Search for the cell housing the specified text and yield its (X, Y) center coordinate. 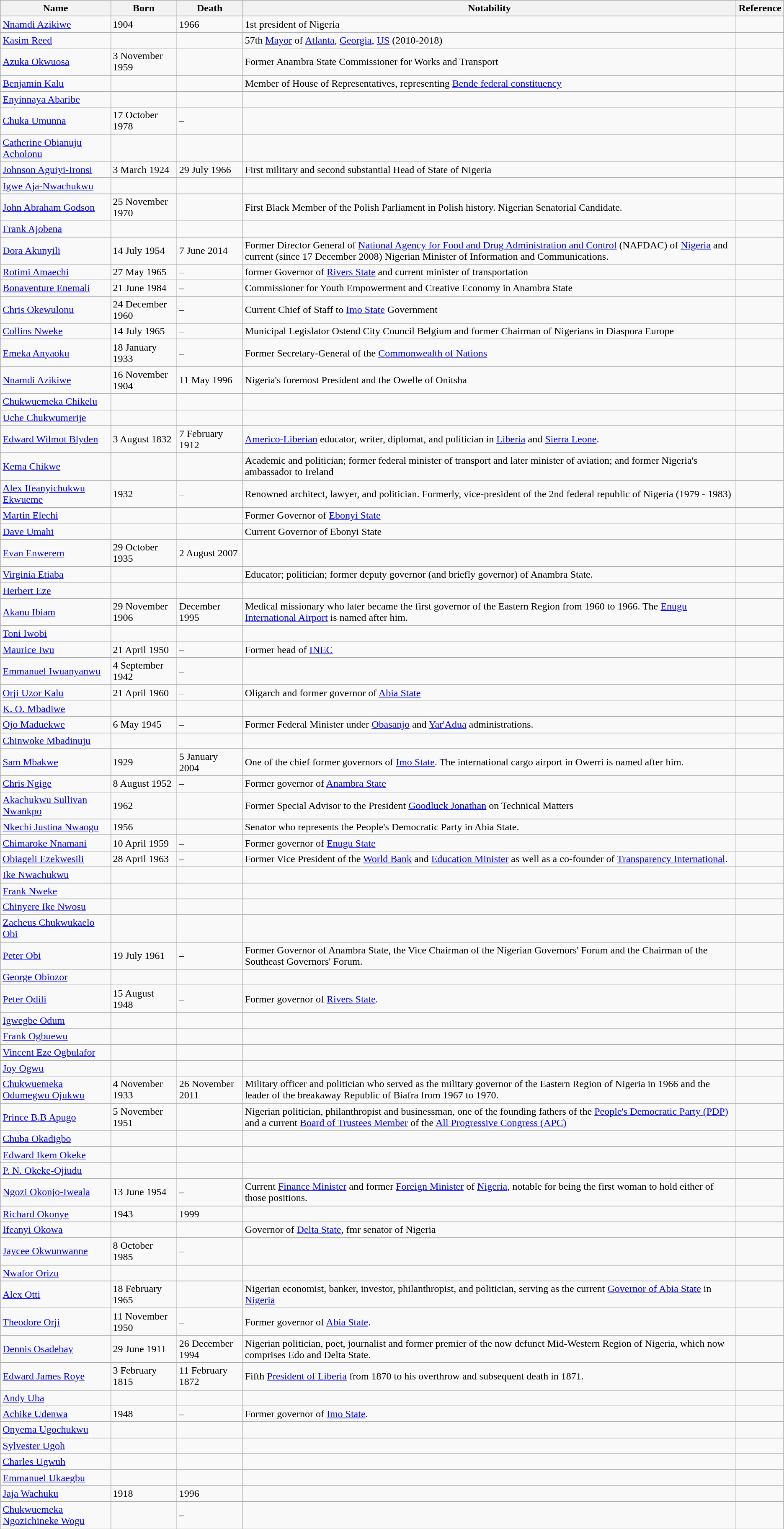
Ifeanyi Okowa (55, 1230)
Chukwuemeka Odumegwu Ojukwu (55, 1090)
First military and second substantial Head of State of Nigeria (489, 170)
Chukwuemeka Ngozichineke Wogu (55, 1515)
Frank Ajobena (55, 229)
John Abraham Godson (55, 207)
21 April 1950 (144, 650)
1932 (144, 493)
14 July 1954 (144, 251)
Onyema Ugochukwu (55, 1430)
18 January 1933 (144, 353)
Catherine Obianuju Acholonu (55, 148)
Ojo Maduekwe (55, 725)
14 July 1965 (144, 331)
Americo-Liberian educator, writer, diplomat, and politician in Liberia and Sierra Leone. (489, 439)
1st president of Nigeria (489, 24)
Current Chief of Staff to Imo State Government (489, 310)
Renowned architect, lawyer, and politician. Formerly, vice-president of the 2nd federal republic of Nigeria (1979 - 1983) (489, 493)
Akanu Ibiam (55, 612)
Toni Iwobi (55, 634)
Former head of INEC (489, 650)
Notability (489, 8)
former Governor of Rivers State and current minister of transportation (489, 272)
Nigeria's foremost President and the Owelle of Onitsha (489, 380)
21 June 1984 (144, 288)
29 October 1935 (144, 553)
Dennis Osadebay (55, 1349)
1948 (144, 1414)
17 October 1978 (144, 121)
1966 (209, 24)
29 July 1966 (209, 170)
10 April 1959 (144, 843)
First Black Member of the Polish Parliament in Polish history. Nigerian Senatorial Candidate. (489, 207)
Emmanuel Iwuanyanwu (55, 671)
Obiageli Ezekwesili (55, 859)
Zacheus Chukwukaelo Obi (55, 928)
Akachukwu Sullivan Nwankpo (55, 805)
25 November 1970 (144, 207)
Achike Udenwa (55, 1414)
1962 (144, 805)
Martin Elechi (55, 515)
11 November 1950 (144, 1322)
Nigerian politician, poet, journalist and former premier of the now defunct Mid-Western Region of Nigeria, which now comprises Edo and Delta State. (489, 1349)
Former Federal Minister under Obasanjo and Yar'Adua administrations. (489, 725)
Current Finance Minister and former Foreign Minister of Nigeria, notable for being the first woman to hold either of those positions. (489, 1192)
Death (209, 8)
19 July 1961 (144, 956)
13 June 1954 (144, 1192)
8 October 1985 (144, 1252)
27 May 1965 (144, 272)
Emmanuel Ukaegbu (55, 1477)
6 May 1945 (144, 725)
Joy Ogwu (55, 1068)
Fifth President of Liberia from 1870 to his overthrow and subsequent death in 1871. (489, 1377)
Frank Ogbuewu (55, 1036)
21 April 1960 (144, 693)
1956 (144, 827)
5 January 2004 (209, 762)
Collins Nweke (55, 331)
3 August 1832 (144, 439)
Evan Enwerem (55, 553)
Ike Nwachukwu (55, 875)
18 February 1965 (144, 1294)
Edward Wilmot Blyden (55, 439)
5 November 1951 (144, 1117)
Jaja Wachuku (55, 1493)
Jaycee Okwunwanne (55, 1252)
Chris Okewulonu (55, 310)
Nwafor Orizu (55, 1273)
1929 (144, 762)
Kema Chikwe (55, 467)
3 November 1959 (144, 62)
December 1995 (209, 612)
Prince B.B Apugo (55, 1117)
Dave Umahi (55, 531)
Former governor of Rivers State. (489, 999)
1999 (209, 1214)
Former Secretary-General of the Commonwealth of Nations (489, 353)
Commissioner for Youth Empowerment and Creative Economy in Anambra State (489, 288)
Kasim Reed (55, 40)
Ngozi Okonjo-Iweala (55, 1192)
Member of House of Representatives, representing Bende federal constituency (489, 83)
Nigerian economist, banker, investor, philanthropist, and politician, serving as the current Governor of Abia State in Nigeria (489, 1294)
Nkechi Justina Nwaogu (55, 827)
Maurice Iwu (55, 650)
24 December 1960 (144, 310)
Johnson Aguiyi-Ironsi (55, 170)
K. O. Mbadiwe (55, 709)
Emeka Anyaoku (55, 353)
Enyinnaya Abaribe (55, 99)
8 August 1952 (144, 784)
Theodore Orji (55, 1322)
Chuba Okadigbo (55, 1139)
Edward James Roye (55, 1377)
Born (144, 8)
26 November 2011 (209, 1090)
Andy Uba (55, 1398)
15 August 1948 (144, 999)
P. N. Okeke-Ojiudu (55, 1170)
Academic and politician; former federal minister of transport and later minister of aviation; and former Nigeria's ambassador to Ireland (489, 467)
Alex Otti (55, 1294)
Educator; politician; former deputy governor (and briefly governor) of Anambra State. (489, 574)
4 November 1933 (144, 1090)
Igwe Aja-Nwachukwu (55, 186)
Governor of Delta State, fmr senator of Nigeria (489, 1230)
Name (55, 8)
3 February 1815 (144, 1377)
1943 (144, 1214)
Former governor of Abia State. (489, 1322)
Azuka Okwuosa (55, 62)
Bonaventure Enemali (55, 288)
29 June 1911 (144, 1349)
7 June 2014 (209, 251)
Oligarch and former governor of Abia State (489, 693)
Charles Ugwuh (55, 1462)
George Obiozor (55, 977)
Former governor of Enugu State (489, 843)
Former Governor of Anambra State, the Vice Chairman of the Nigerian Governors' Forum and the Chairman of the Southeast Governors' Forum. (489, 956)
Sam Mbakwe (55, 762)
Peter Obi (55, 956)
4 September 1942 (144, 671)
11 May 1996 (209, 380)
Current Governor of Ebonyi State (489, 531)
Former Anambra State Commissioner for Works and Transport (489, 62)
1918 (144, 1493)
Frank Nweke (55, 891)
11 February 1872 (209, 1377)
Rotimi Amaechi (55, 272)
7 February 1912 (209, 439)
One of the chief former governors of Imo State. The international cargo airport in Owerri is named after him. (489, 762)
1996 (209, 1493)
2 August 2007 (209, 553)
Chuka Umunna (55, 121)
Herbert Eze (55, 590)
26 December 1994 (209, 1349)
Virginia Etiaba (55, 574)
Medical missionary who later became the first governor of the Eastern Region from 1960 to 1966. The Enugu International Airport is named after him. (489, 612)
3 March 1924 (144, 170)
Vincent Eze Ogbulafor (55, 1052)
16 November 1904 (144, 380)
Former Governor of Ebonyi State (489, 515)
Former governor of Anambra State (489, 784)
Former governor of Imo State. (489, 1414)
Alex Ifeanyichukwu Ekwueme (55, 493)
Richard Okonye (55, 1214)
Chris Ngige (55, 784)
29 November 1906 (144, 612)
Municipal Legislator Ostend City Council Belgium and former Chairman of Nigerians in Diaspora Europe (489, 331)
1904 (144, 24)
Chimaroke Nnamani (55, 843)
Igwegbe Odum (55, 1020)
Edward Ikem Okeke (55, 1154)
Reference (760, 8)
Former Vice President of the World Bank and Education Minister as well as a co-founder of Transparency International. (489, 859)
Former Special Advisor to the President Goodluck Jonathan on Technical Matters (489, 805)
Sylvester Ugoh (55, 1446)
Benjamin Kalu (55, 83)
57th Mayor of Atlanta, Georgia, US (2010-2018) (489, 40)
Orji Uzor Kalu (55, 693)
Peter Odili (55, 999)
Dora Akunyili (55, 251)
Chinyere Ike Nwosu (55, 907)
Uche Chukwumerije (55, 418)
Chinwoke Mbadinuju (55, 741)
Senator who represents the People's Democratic Party in Abia State. (489, 827)
Chukwuemeka Chikelu (55, 402)
28 April 1963 (144, 859)
